Search for the cell housing the specified text and yield its [X, Y] center coordinate. 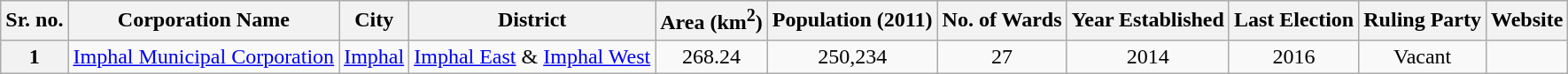
2016 [1293, 56]
Year Established [1148, 21]
250,234 [852, 56]
Vacant [1423, 56]
Website [1526, 21]
Sr. no. [35, 21]
Last Election [1293, 21]
City [374, 21]
Ruling Party [1423, 21]
District [532, 21]
Area (km2) [712, 21]
2014 [1148, 56]
Imphal East & Imphal West [532, 56]
Imphal Municipal Corporation [204, 56]
27 [1002, 56]
1 [35, 56]
268.24 [712, 56]
Imphal [374, 56]
Corporation Name [204, 21]
Population (2011) [852, 21]
No. of Wards [1002, 21]
